Detect which cell encompasses the target text, then output its [X, Y] center coordinate. 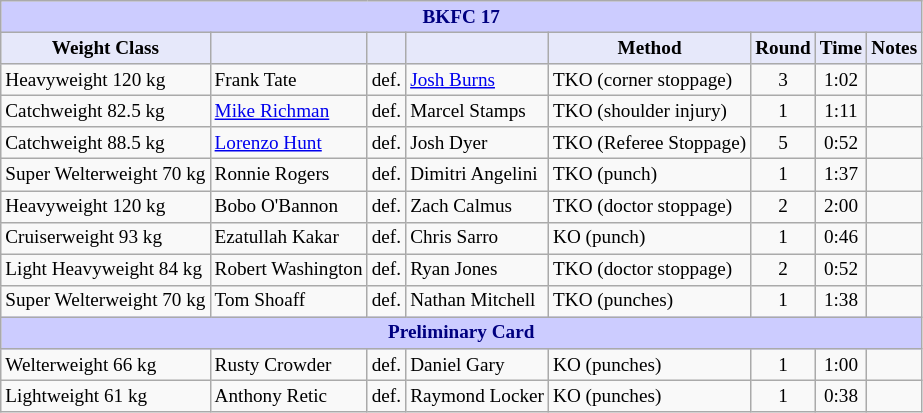
Dimitri Angelini [478, 175]
1:02 [840, 80]
Ronnie Rogers [288, 175]
Method [650, 48]
Welterweight 66 kg [106, 365]
Rusty Crowder [288, 365]
Catchweight 88.5 kg [106, 143]
Nathan Mitchell [478, 301]
Zach Calmus [478, 206]
2:00 [840, 206]
3 [784, 80]
Preliminary Card [462, 333]
1:00 [840, 365]
Josh Dyer [478, 143]
Bobo O'Bannon [288, 206]
Anthony Retic [288, 396]
Frank Tate [288, 80]
5 [784, 143]
Ezatullah Kakar [288, 238]
Josh Burns [478, 80]
BKFC 17 [462, 17]
Time [840, 48]
Raymond Locker [478, 396]
Weight Class [106, 48]
KO (punch) [650, 238]
Ryan Jones [478, 270]
TKO (Referee Stoppage) [650, 143]
1:11 [840, 111]
Mike Richman [288, 111]
Robert Washington [288, 270]
Marcel Stamps [478, 111]
TKO (punch) [650, 175]
Cruiserweight 93 kg [106, 238]
TKO (shoulder injury) [650, 111]
Lorenzo Hunt [288, 143]
0:38 [840, 396]
1:38 [840, 301]
Light Heavyweight 84 kg [106, 270]
TKO (corner stoppage) [650, 80]
Catchweight 82.5 kg [106, 111]
Daniel Gary [478, 365]
Lightweight 61 kg [106, 396]
0:46 [840, 238]
Chris Sarro [478, 238]
TKO (punches) [650, 301]
Notes [894, 48]
1:37 [840, 175]
Round [784, 48]
Tom Shoaff [288, 301]
